Extract the (X, Y) coordinate from the center of the cell holding the provided text.  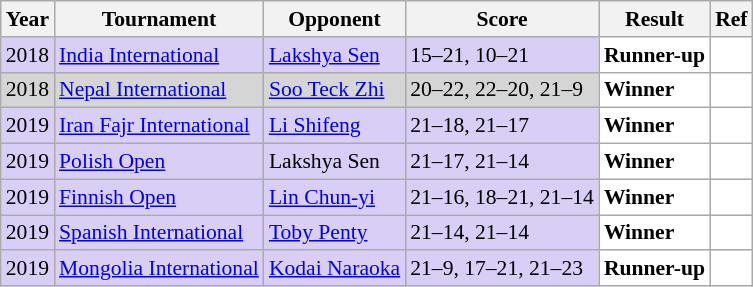
Li Shifeng (334, 126)
21–18, 21–17 (502, 126)
21–9, 17–21, 21–23 (502, 269)
Nepal International (159, 90)
Opponent (334, 19)
Lin Chun-yi (334, 197)
20–22, 22–20, 21–9 (502, 90)
Mongolia International (159, 269)
Ref (731, 19)
Score (502, 19)
Toby Penty (334, 233)
Finnish Open (159, 197)
21–16, 18–21, 21–14 (502, 197)
Tournament (159, 19)
Polish Open (159, 162)
Result (654, 19)
Kodai Naraoka (334, 269)
India International (159, 55)
Iran Fajr International (159, 126)
Spanish International (159, 233)
Year (28, 19)
21–14, 21–14 (502, 233)
21–17, 21–14 (502, 162)
15–21, 10–21 (502, 55)
Soo Teck Zhi (334, 90)
